Find where the given text appears and provide that cell's center as (X, Y) coordinate. 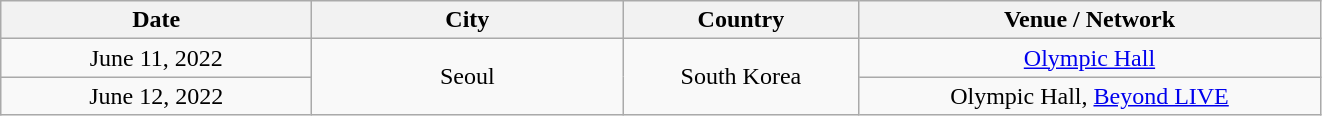
Olympic Hall (1090, 58)
Olympic Hall, Beyond LIVE (1090, 96)
Venue / Network (1090, 20)
City (468, 20)
South Korea (741, 77)
Date (156, 20)
Seoul (468, 77)
June 11, 2022 (156, 58)
June 12, 2022 (156, 96)
Country (741, 20)
